For the text-containing cell, return its midpoint in [x, y] coordinate format. 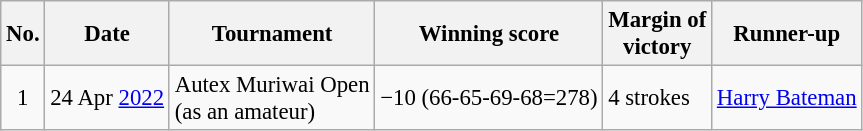
Tournament [272, 34]
Harry Bateman [787, 98]
Margin ofvictory [658, 34]
−10 (66-65-69-68=278) [489, 98]
4 strokes [658, 98]
Runner-up [787, 34]
Winning score [489, 34]
Date [107, 34]
1 [23, 98]
24 Apr 2022 [107, 98]
No. [23, 34]
Autex Muriwai Open(as an amateur) [272, 98]
